Output the [X, Y] coordinate of the center of the cell containing the given text.  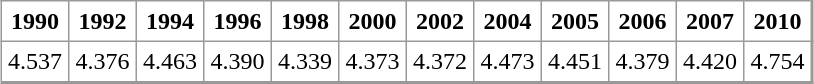
4.451 [575, 62]
1992 [103, 21]
4.390 [238, 62]
1994 [170, 21]
1990 [35, 21]
2010 [778, 21]
4.339 [305, 62]
2005 [575, 21]
2000 [373, 21]
2002 [440, 21]
4.373 [373, 62]
4.473 [508, 62]
2004 [508, 21]
4.754 [778, 62]
2006 [643, 21]
1998 [305, 21]
4.372 [440, 62]
2007 [710, 21]
4.420 [710, 62]
1996 [238, 21]
4.376 [103, 62]
4.537 [35, 62]
4.463 [170, 62]
4.379 [643, 62]
